Return the (x, y) coordinate for the center point of the cell that contains the specified text.  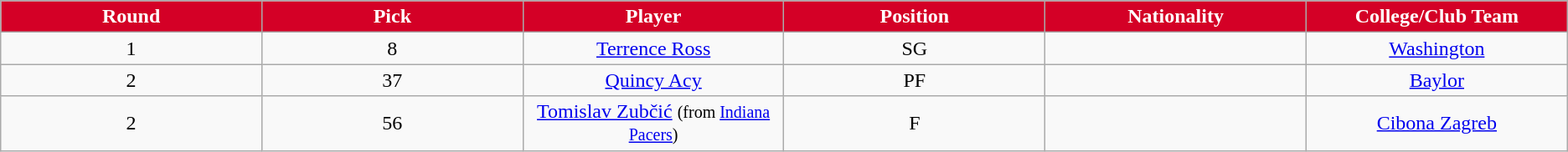
Quincy Acy (653, 80)
Pick (392, 17)
SG (915, 48)
8 (392, 48)
Nationality (1176, 17)
Cibona Zagreb (1436, 124)
Terrence Ross (653, 48)
Tomislav Zubčić (from Indiana Pacers) (653, 124)
1 (132, 48)
Washington (1436, 48)
College/Club Team (1436, 17)
Position (915, 17)
F (915, 124)
56 (392, 124)
37 (392, 80)
PF (915, 80)
Round (132, 17)
Player (653, 17)
Baylor (1436, 80)
